Capture the cell that displays the provided text and extract its [X, Y] central coordinate. 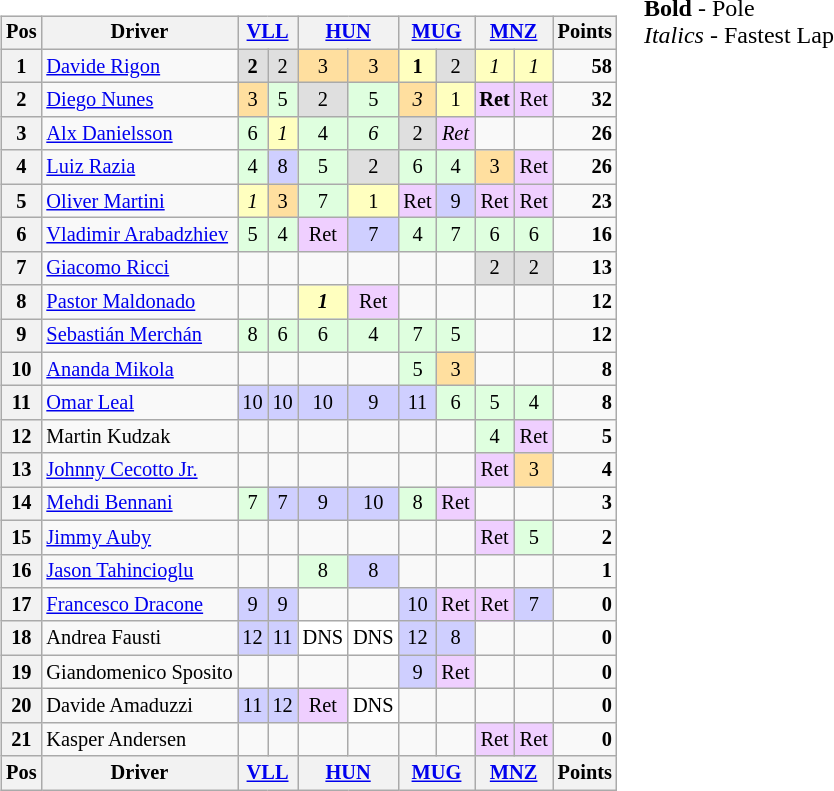
Oliver Martini [139, 201]
23 [585, 201]
14 [21, 504]
21 [21, 739]
Vladimir Arabadzhiev [139, 235]
Jason Tahincioglu [139, 571]
Mehdi Bennani [139, 504]
58 [585, 66]
Kasper Andersen [139, 739]
15 [21, 537]
Davide Rigon [139, 66]
Davide Amaduzzi [139, 706]
Giandomenico Sposito [139, 672]
19 [21, 672]
Sebastián Merchán [139, 336]
32 [585, 100]
Luiz Razia [139, 167]
Ananda Mikola [139, 369]
Martin Kudzak [139, 437]
Pastor Maldonado [139, 302]
17 [21, 605]
Jimmy Auby [139, 537]
20 [21, 706]
18 [21, 638]
Andrea Fausti [139, 638]
Alx Danielsson [139, 134]
Johnny Cecotto Jr. [139, 470]
Francesco Dracone [139, 605]
Omar Leal [139, 403]
Diego Nunes [139, 100]
Giacomo Ricci [139, 268]
